Return [x, y] of the center of cell containing provided text 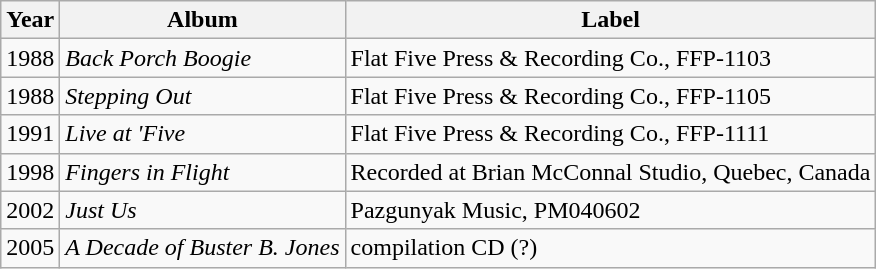
Year [30, 20]
1998 [30, 172]
compilation CD (?) [610, 248]
2002 [30, 210]
Flat Five Press & Recording Co., FFP-1105 [610, 96]
Album [202, 20]
Flat Five Press & Recording Co., FFP-1111 [610, 134]
A Decade of Buster B. Jones [202, 248]
Label [610, 20]
Back Porch Boogie [202, 58]
Just Us [202, 210]
1991 [30, 134]
Live at 'Five [202, 134]
Pazgunyak Music, PM040602 [610, 210]
Recorded at Brian McConnal Studio, Quebec, Canada [610, 172]
Fingers in Flight [202, 172]
Stepping Out [202, 96]
Flat Five Press & Recording Co., FFP-1103 [610, 58]
2005 [30, 248]
